Return the [x, y] coordinate for the center point of the cell that contains the specified text.  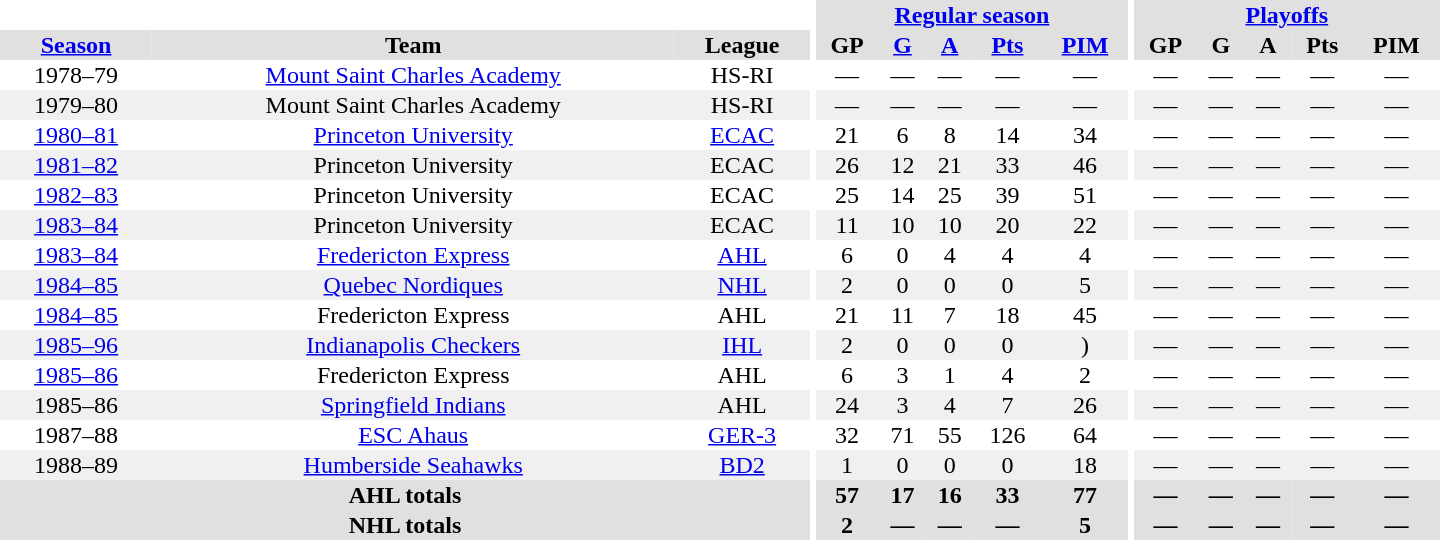
64 [1086, 435]
GER-3 [742, 435]
) [1086, 345]
Quebec Nordiques [413, 285]
1985–96 [76, 345]
17 [902, 495]
45 [1086, 315]
NHL [742, 285]
12 [902, 165]
24 [847, 405]
39 [1007, 195]
Springfield Indians [413, 405]
IHL [742, 345]
34 [1086, 135]
1981–82 [76, 165]
Team [413, 45]
Playoffs [1287, 15]
1979–80 [76, 105]
1978–79 [76, 75]
55 [950, 435]
1988–89 [76, 465]
Season [76, 45]
1982–83 [76, 195]
League [742, 45]
NHL totals [405, 525]
46 [1086, 165]
77 [1086, 495]
ESC Ahaus [413, 435]
Regular season [972, 15]
126 [1007, 435]
32 [847, 435]
51 [1086, 195]
BD2 [742, 465]
Humberside Seahawks [413, 465]
AHL totals [405, 495]
Indianapolis Checkers [413, 345]
22 [1086, 225]
71 [902, 435]
57 [847, 495]
1980–81 [76, 135]
20 [1007, 225]
1987–88 [76, 435]
16 [950, 495]
8 [950, 135]
